From the cell containing the given text, extract its center point as [x, y] coordinate. 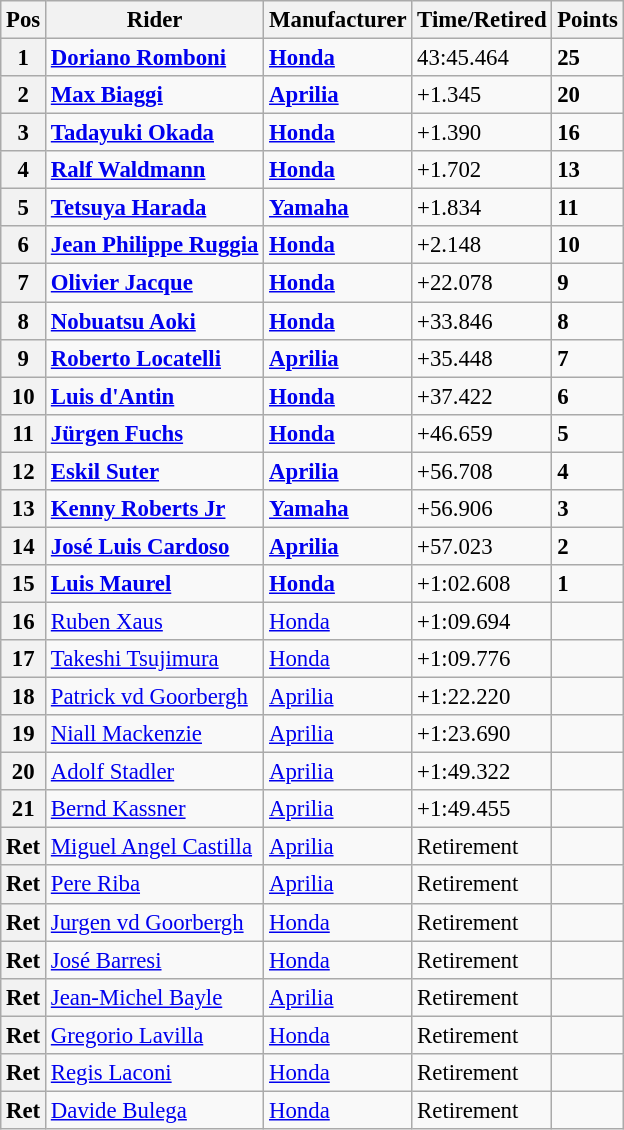
+22.078 [482, 283]
Points [588, 20]
+46.659 [482, 433]
Ruben Xaus [155, 621]
+1:49.322 [482, 772]
+56.708 [482, 471]
+35.448 [482, 358]
Jean-Michel Bayle [155, 997]
+1:22.220 [482, 697]
+1:02.608 [482, 584]
Niall Mackenzie [155, 734]
Roberto Locatelli [155, 358]
Bernd Kassner [155, 809]
Regis Laconi [155, 1073]
José Barresi [155, 960]
Olivier Jacque [155, 283]
Jürgen Fuchs [155, 433]
+1.390 [482, 133]
Ralf Waldmann [155, 170]
Kenny Roberts Jr [155, 509]
+2.148 [482, 245]
12 [24, 471]
25 [588, 58]
+1:23.690 [482, 734]
José Luis Cardoso [155, 546]
Max Biaggi [155, 95]
+1.345 [482, 95]
+33.846 [482, 321]
Eskil Suter [155, 471]
+37.422 [482, 396]
Luis Maurel [155, 584]
Manufacturer [338, 20]
+57.023 [482, 546]
Miguel Angel Castilla [155, 847]
18 [24, 697]
21 [24, 809]
43:45.464 [482, 58]
+1:49.455 [482, 809]
+1.834 [482, 208]
19 [24, 734]
Davide Bulega [155, 1110]
14 [24, 546]
+1:09.776 [482, 659]
Jean Philippe Ruggia [155, 245]
Doriano Romboni [155, 58]
Patrick vd Goorbergh [155, 697]
Rider [155, 20]
Tadayuki Okada [155, 133]
Gregorio Lavilla [155, 1035]
+1.702 [482, 170]
Tetsuya Harada [155, 208]
Jurgen vd Goorbergh [155, 922]
Takeshi Tsujimura [155, 659]
Nobuatsu Aoki [155, 321]
Adolf Stadler [155, 772]
Luis d'Antin [155, 396]
+56.906 [482, 509]
Pos [24, 20]
17 [24, 659]
Pere Riba [155, 885]
Time/Retired [482, 20]
+1:09.694 [482, 621]
15 [24, 584]
